Capture the cell that displays the provided text and extract its (x, y) central coordinate. 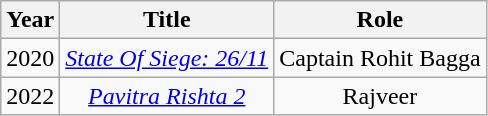
Rajveer (380, 96)
2020 (30, 58)
Role (380, 20)
2022 (30, 96)
State Of Siege: 26/11 (167, 58)
Captain Rohit Bagga (380, 58)
Year (30, 20)
Pavitra Rishta 2 (167, 96)
Title (167, 20)
